Scan for the cell matching the given text and deliver its [X, Y] coordinate at center. 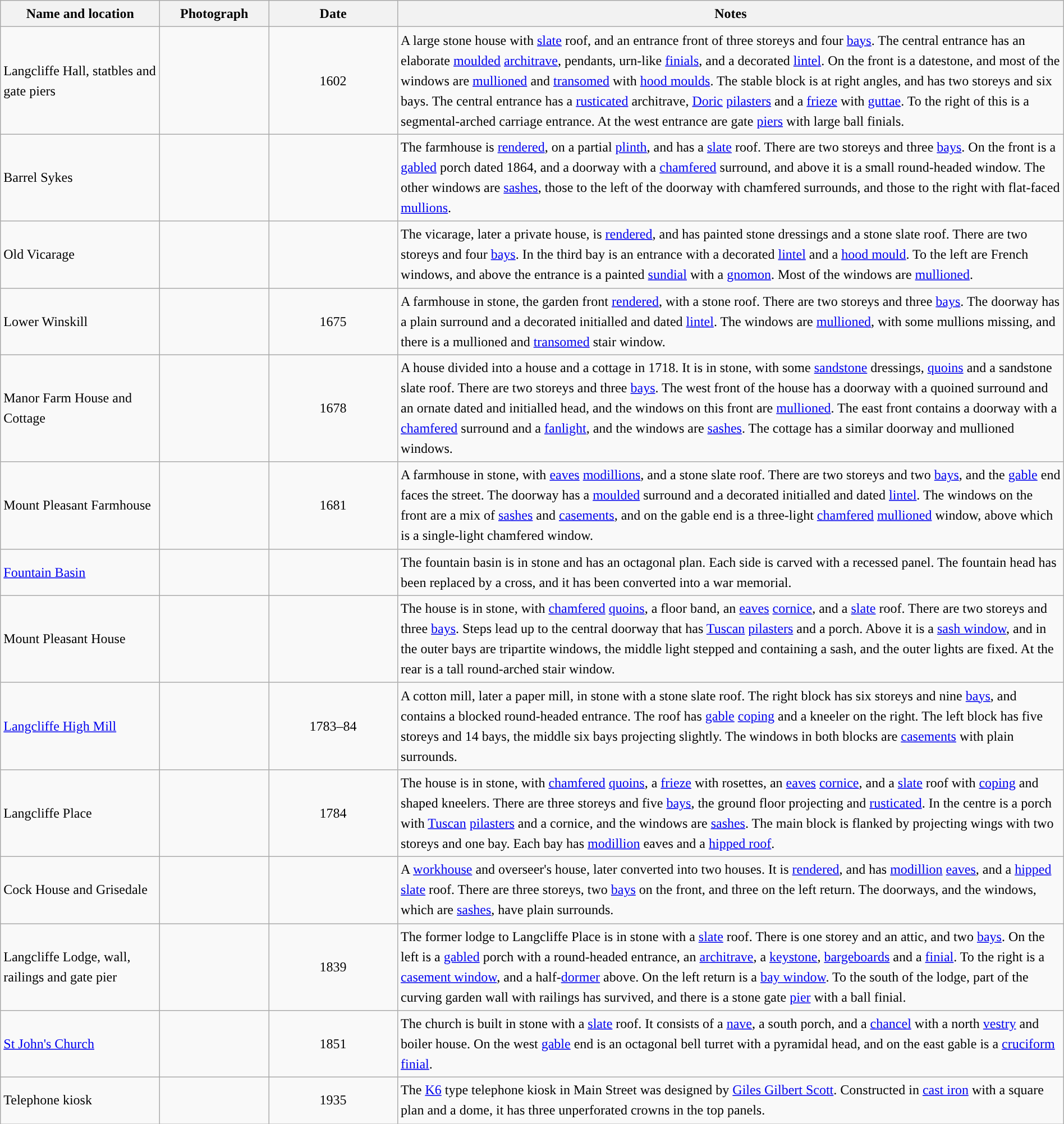
Cock House and Grisedale [80, 890]
1681 [333, 505]
Mount Pleasant Farmhouse [80, 505]
Date [333, 13]
1602 [333, 81]
Telephone kiosk [80, 1101]
Manor Farm House and Cottage [80, 409]
1839 [333, 967]
Old Vicarage [80, 255]
Langcliffe Place [80, 813]
Barrel Sykes [80, 177]
Langcliffe Hall, statbles and gate piers [80, 81]
1935 [333, 1101]
Langcliffe High Mill [80, 726]
Langcliffe Lodge, wall, railings and gate pier [80, 967]
Notes [731, 13]
Mount Pleasant House [80, 639]
St John's Church [80, 1044]
1851 [333, 1044]
1675 [333, 321]
Fountain Basin [80, 572]
1784 [333, 813]
1783–84 [333, 726]
Lower Winskill [80, 321]
Photograph [214, 13]
Name and location [80, 13]
1678 [333, 409]
